Locate the cell with the specified text and output its (x, y) center coordinate. 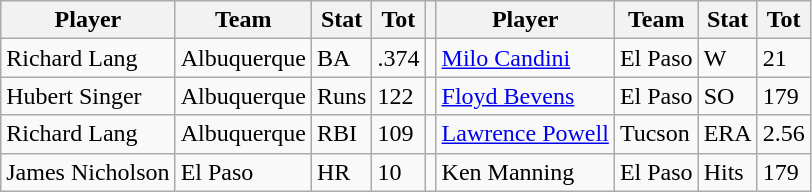
109 (398, 134)
Hubert Singer (88, 96)
SO (728, 96)
James Nicholson (88, 172)
Tucson (656, 134)
Milo Candini (525, 58)
RBI (341, 134)
W (728, 58)
ERA (728, 134)
Ken Manning (525, 172)
Runs (341, 96)
21 (784, 58)
.374 (398, 58)
122 (398, 96)
Lawrence Powell (525, 134)
10 (398, 172)
Hits (728, 172)
BA (341, 58)
Floyd Bevens (525, 96)
HR (341, 172)
2.56 (784, 134)
